From the cell containing the given text, extract its center point as [x, y] coordinate. 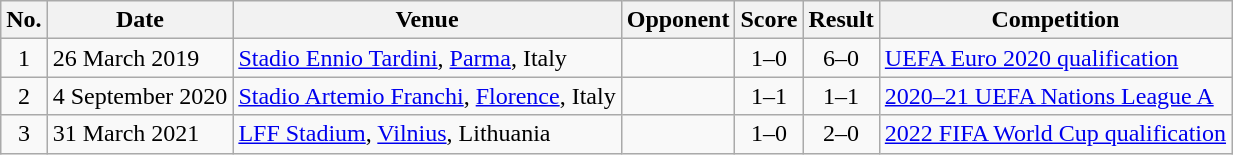
LFF Stadium, Vilnius, Lithuania [427, 134]
2022 FIFA World Cup qualification [1055, 134]
Date [140, 20]
UEFA Euro 2020 qualification [1055, 58]
2–0 [841, 134]
Result [841, 20]
3 [24, 134]
2020–21 UEFA Nations League A [1055, 96]
Venue [427, 20]
4 September 2020 [140, 96]
1 [24, 58]
No. [24, 20]
Score [769, 20]
Stadio Ennio Tardini, Parma, Italy [427, 58]
31 March 2021 [140, 134]
Opponent [678, 20]
Competition [1055, 20]
2 [24, 96]
6–0 [841, 58]
Stadio Artemio Franchi, Florence, Italy [427, 96]
26 March 2019 [140, 58]
